Capture the cell that displays the provided text and extract its [x, y] central coordinate. 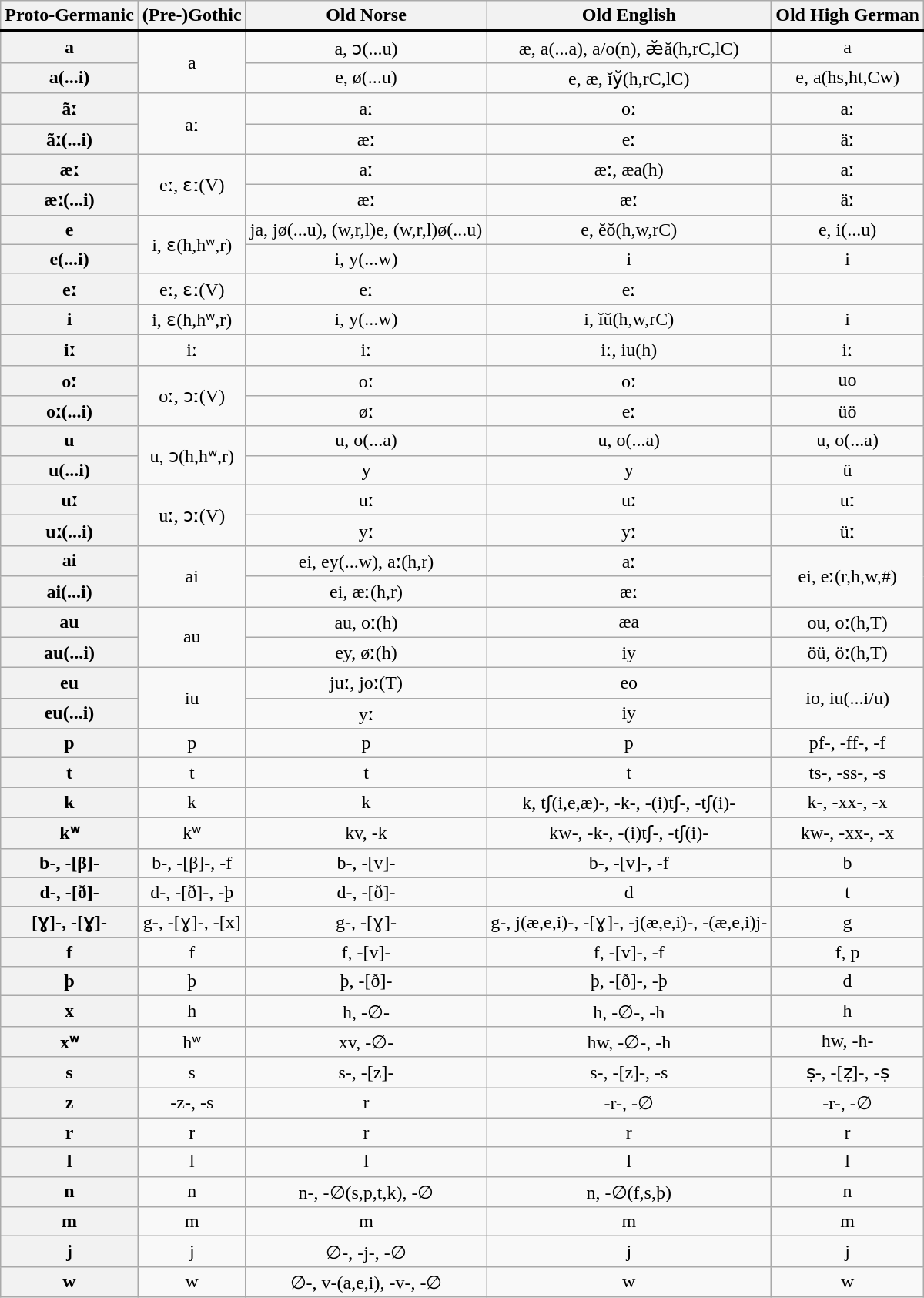
ei, ey(...w), aː(h,r) [367, 561]
k-, -xx-, -x [848, 803]
ei, eː(r,h,w,#) [848, 576]
æa [629, 622]
n-, -∅(s,p,t,k), -∅ [367, 1192]
h, -∅-, -h [629, 1011]
ts-, -ss-, -s [848, 773]
e, ĕŏ(h,w,rC) [629, 230]
ey, øː(h) [367, 652]
Old Norse [367, 16]
(Pre-)Gothic [192, 16]
üː [848, 531]
e, ø(...u) [367, 78]
hw, -h- [848, 1041]
b-, -[β]- [69, 863]
b-, -[β]-, -f [192, 863]
uː(...i) [69, 531]
e, æ, ĭy̆(h,rC,lC) [629, 78]
Old English [629, 16]
-z-, -s [192, 1103]
u [69, 441]
e, i(...u) [848, 230]
s-, -[z]-, -s [629, 1072]
au, oː(h) [367, 622]
f, -[v]-, -f [629, 952]
oː, ɔː(V) [192, 396]
juː, joː(T) [367, 683]
Old High German [848, 16]
u(...i) [69, 470]
hʷ [192, 1041]
g-, -[ɣ]-, -[x] [192, 922]
∅-, -j-, -∅ [367, 1252]
æ, a(...a), a/o(n), æ̆ă(h,rC,lC) [629, 46]
kv, -k [367, 833]
z [69, 1103]
b [848, 863]
xʷ [69, 1041]
iː, iu(h) [629, 350]
þ, -[ð]- [367, 981]
a, ɔ(...u) [367, 46]
eo [629, 683]
uo [848, 381]
øː [367, 411]
i, ĭŭ(h,w,rC) [629, 320]
x [69, 1011]
∅-, v-(a,e,i), -v-, -∅ [367, 1282]
g-, j(æ,e,i)-, -[ɣ]-, -j(æ,e,i)-, -(æ,e,i)j- [629, 922]
iu [192, 698]
n, -∅(f,s,þ) [629, 1192]
s-, -[z]- [367, 1072]
ou, oː(h,T) [848, 622]
kw-, -xx-, -x [848, 833]
e, a(hs,ht,Cw) [848, 78]
Proto-Germanic [69, 16]
io, iu(...i/u) [848, 698]
g-, -[ɣ]- [367, 922]
u, ɔ(h,hʷ,r) [192, 455]
üö [848, 411]
ai(...i) [69, 592]
ãː(...i) [69, 139]
ṣ-, -[ẓ]-, -ṣ [848, 1072]
k, tʃ(i,e,æ)-, -k-, -(i)tʃ-, -tʃ(i)- [629, 803]
a(...i) [69, 78]
öü, öː(h,T) [848, 652]
e(...i) [69, 259]
au(...i) [69, 652]
uː, ɔː(V) [192, 515]
hw, -∅-, -h [629, 1041]
f, p [848, 952]
eu [69, 683]
æː(...i) [69, 200]
oː(...i) [69, 411]
d-, -[ð]-, -þ [192, 892]
g [848, 922]
eu(...i) [69, 713]
ja, jø(...u), (w,r,l)e, (w,r,l)ø(...u) [367, 230]
pf-, -ff-, -f [848, 743]
æː, æa(h) [629, 169]
e [69, 230]
xv, -∅- [367, 1041]
kw-, -k-, -(i)tʃ-, -tʃ(i)- [629, 833]
b-, -[v]-, -f [629, 863]
f, -[v]- [367, 952]
þ, -[ð]-, -þ [629, 981]
b-, -[v]- [367, 863]
[ɣ]-, -[ɣ]- [69, 922]
ei, æː(h,r) [367, 592]
ãː [69, 109]
h, -∅- [367, 1011]
ü [848, 470]
